Determine the (x, y) coordinate at the center of the cell enclosing the given text.  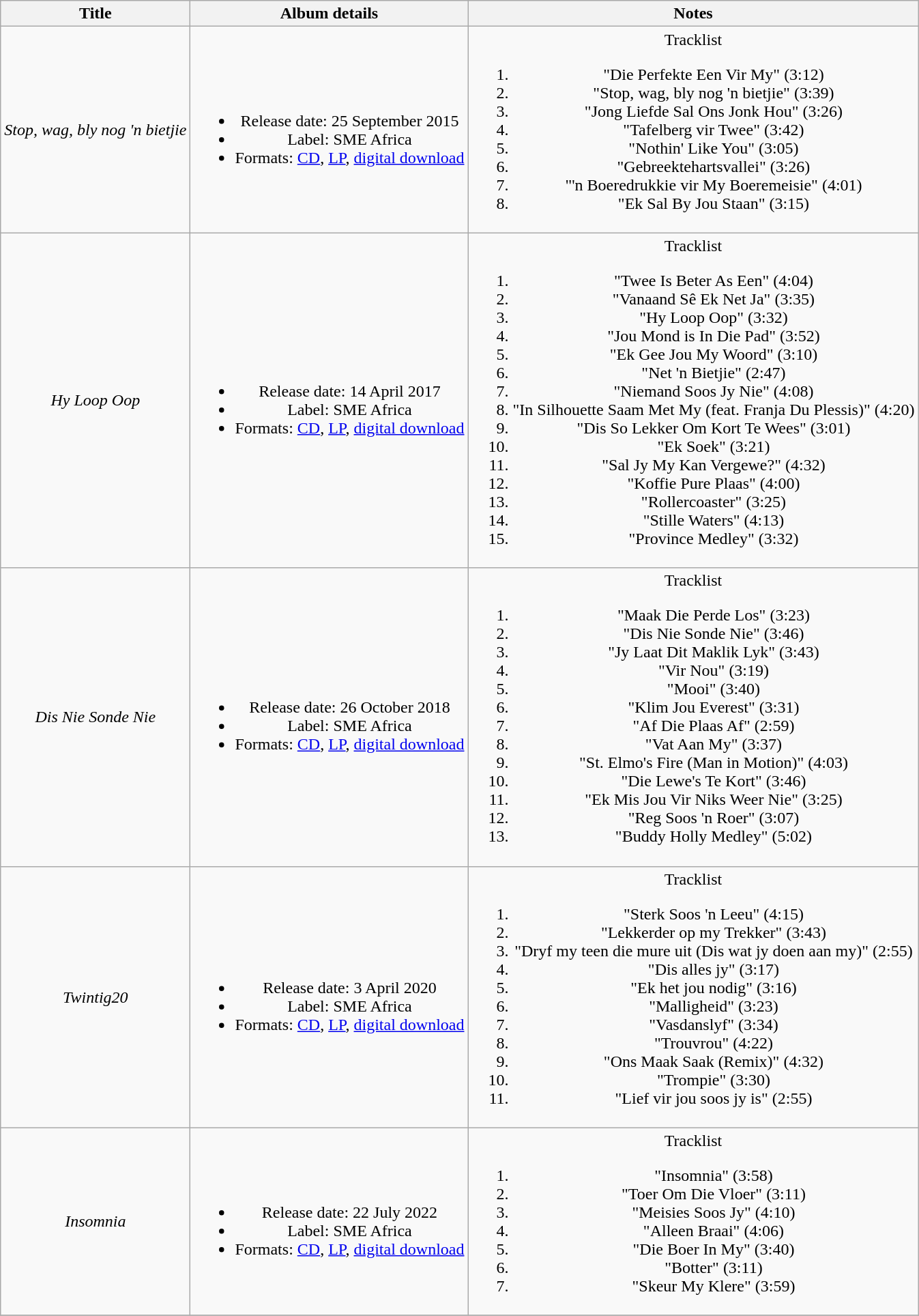
Dis Nie Sonde Nie (96, 717)
Release date: 3 April 2020Label: SME AfricaFormats: CD, LP, digital download (329, 997)
Hy Loop Oop (96, 400)
Stop, wag, bly nog 'n bietjie (96, 130)
Notes (693, 14)
Insomnia (96, 1222)
Title (96, 14)
Release date: 25 September 2015Label: SME AfricaFormats: CD, LP, digital download (329, 130)
Album details (329, 14)
Release date: 22 July 2022Label: SME AfricaFormats: CD, LP, digital download (329, 1222)
Release date: 14 April 2017Label: SME AfricaFormats: CD, LP, digital download (329, 400)
Twintig20 (96, 997)
Release date: 26 October 2018Label: SME AfricaFormats: CD, LP, digital download (329, 717)
